Scan for the cell matching the given text and deliver its [x, y] coordinate at center. 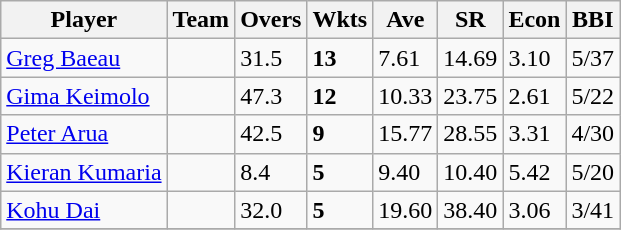
Greg Baeau [84, 58]
10.33 [406, 96]
Overs [271, 20]
5/22 [593, 96]
13 [340, 58]
5/20 [593, 172]
31.5 [271, 58]
Team [201, 20]
3.06 [534, 210]
5/37 [593, 58]
14.69 [470, 58]
Wkts [340, 20]
47.3 [271, 96]
9.40 [406, 172]
38.40 [470, 210]
Kohu Dai [84, 210]
28.55 [470, 134]
Econ [534, 20]
Kieran Kumaria [84, 172]
10.40 [470, 172]
2.61 [534, 96]
Player [84, 20]
Peter Arua [84, 134]
8.4 [271, 172]
9 [340, 134]
32.0 [271, 210]
7.61 [406, 58]
12 [340, 96]
15.77 [406, 134]
42.5 [271, 134]
19.60 [406, 210]
BBI [593, 20]
23.75 [470, 96]
5.42 [534, 172]
SR [470, 20]
3.31 [534, 134]
3.10 [534, 58]
4/30 [593, 134]
Ave [406, 20]
Gima Keimolo [84, 96]
3/41 [593, 210]
